Extract the [x, y] coordinate from the center of the cell holding the provided text.  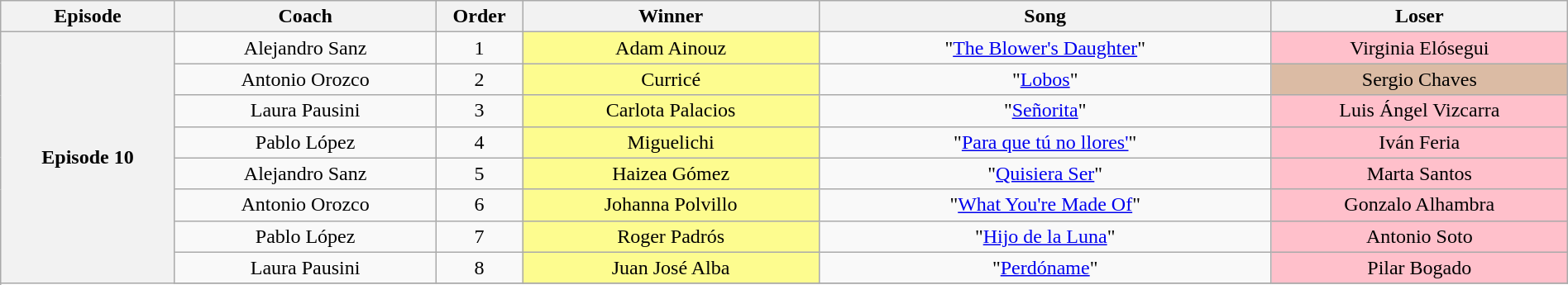
7 [480, 236]
8 [480, 268]
1 [480, 48]
"The Blower's Daughter" [1045, 48]
"Perdóname" [1045, 268]
Episode 10 [88, 158]
"Señorita" [1045, 111]
5 [480, 173]
2 [480, 79]
"Hijo de la Luna" [1045, 236]
6 [480, 205]
"Lobos" [1045, 79]
Carlota Palacios [671, 111]
Loser [1419, 17]
4 [480, 142]
Song [1045, 17]
Adam Ainouz [671, 48]
3 [480, 111]
Haizea Gómez [671, 173]
Curricé [671, 79]
Marta Santos [1419, 173]
Episode [88, 17]
Roger Padrós [671, 236]
Iván Feria [1419, 142]
Juan José Alba [671, 268]
Miguelichi [671, 142]
Sergio Chaves [1419, 79]
Coach [305, 17]
Antonio Soto [1419, 236]
Virginia Elósegui [1419, 48]
Order [480, 17]
Luis Ángel Vizcarra [1419, 111]
Johanna Polvillo [671, 205]
"Para que tú no llores'" [1045, 142]
Pilar Bogado [1419, 268]
Winner [671, 17]
Gonzalo Alhambra [1419, 205]
"Quisiera Ser" [1045, 173]
"What You're Made Of" [1045, 205]
